Provide the [X, Y] coordinate of the cell's center where the given text is located.  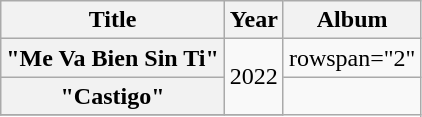
Year [254, 20]
"Me Va Bien Sin Ti" [113, 58]
2022 [254, 77]
rowspan="2" [352, 58]
Album [352, 20]
"Castigo" [113, 96]
Title [113, 20]
